Locate the cell with the specified text and output its [x, y] center coordinate. 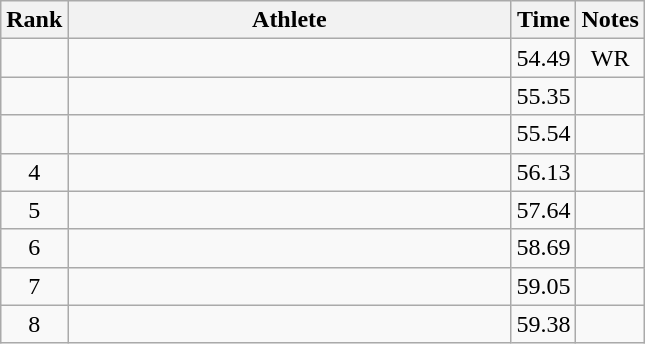
55.54 [544, 134]
54.49 [544, 58]
5 [34, 210]
Time [544, 20]
Notes [610, 20]
7 [34, 286]
57.64 [544, 210]
WR [610, 58]
8 [34, 324]
58.69 [544, 248]
4 [34, 172]
Rank [34, 20]
55.35 [544, 96]
6 [34, 248]
59.05 [544, 286]
59.38 [544, 324]
56.13 [544, 172]
Athlete [290, 20]
